Detect which cell encompasses the target text, then output its [X, Y] center coordinate. 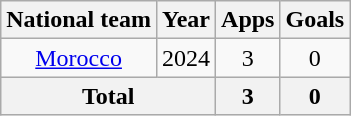
Goals [315, 20]
Total [108, 96]
Apps [248, 20]
Morocco [79, 58]
2024 [186, 58]
National team [79, 20]
Year [186, 20]
